Determine the (x, y) coordinate at the center of the cell enclosing the given text.  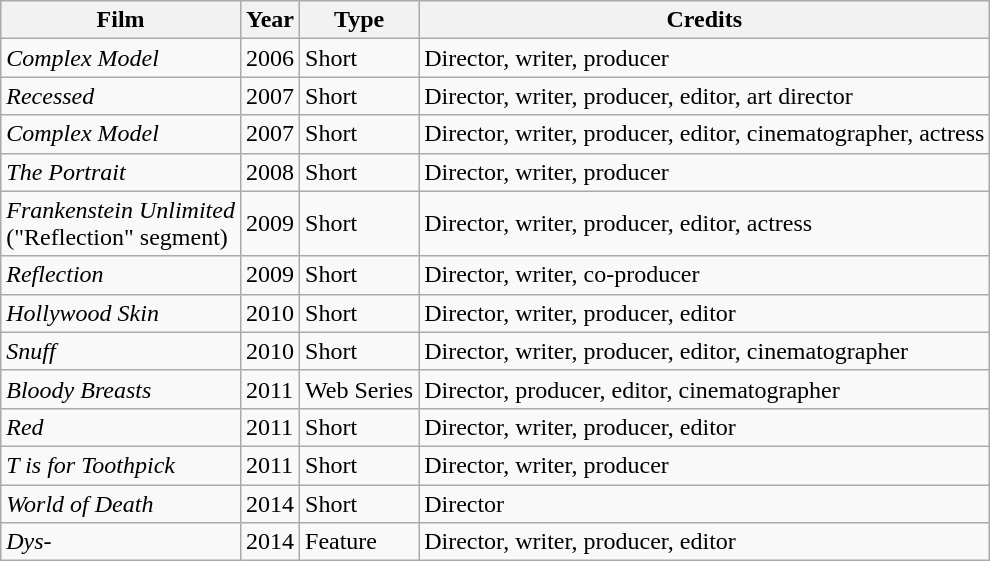
Director, writer, producer, editor, cinematographer (704, 351)
Recessed (121, 96)
World of Death (121, 503)
Frankenstein Unlimited("Reflection" segment) (121, 224)
The Portrait (121, 172)
Director, writer, co-producer (704, 275)
Snuff (121, 351)
Year (270, 20)
Director, writer, producer, editor, actress (704, 224)
Film (121, 20)
Hollywood Skin (121, 313)
Director (704, 503)
Director, producer, editor, cinematographer (704, 389)
2006 (270, 58)
Bloody Breasts (121, 389)
T is for Toothpick (121, 465)
Director, writer, producer, editor, art director (704, 96)
Red (121, 427)
Dys- (121, 542)
Type (360, 20)
Feature (360, 542)
2008 (270, 172)
Reflection (121, 275)
Web Series (360, 389)
Credits (704, 20)
Director, writer, producer, editor, cinematographer, actress (704, 134)
